Provide the (X, Y) coordinate of the cell's center where the given text is located.  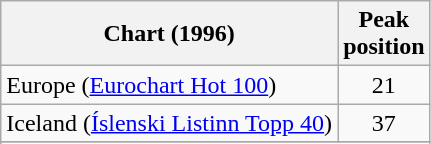
Chart (1996) (170, 34)
Peakposition (384, 34)
21 (384, 85)
37 (384, 123)
Europe (Eurochart Hot 100) (170, 85)
Iceland (Íslenski Listinn Topp 40) (170, 123)
